Find where the given text appears and provide that cell's center as (x, y) coordinate. 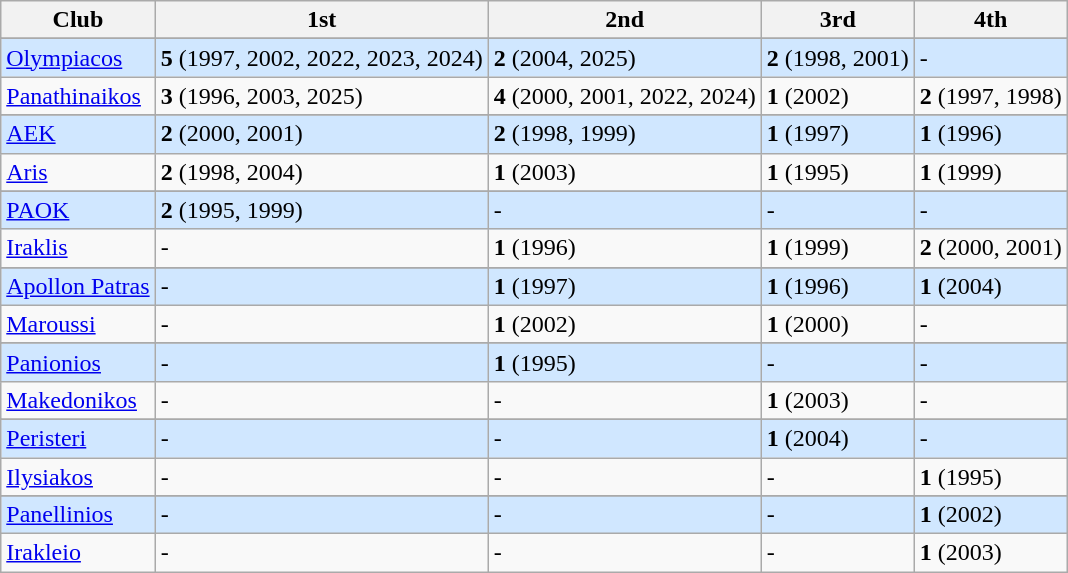
Irakleio (78, 553)
Club (78, 20)
4th (990, 20)
AEK (78, 134)
Panellinios (78, 515)
Aris (78, 172)
2 (1997, 1998) (990, 96)
2nd (624, 20)
Makedonikos (78, 400)
4 (2000, 2001, 2022, 2024) (624, 96)
3rd (838, 20)
1st (322, 20)
2 (1995, 1999) (322, 210)
2 (1998, 1999) (624, 134)
PAOK (78, 210)
Panionios (78, 362)
Panathinaikos (78, 96)
3 (1996, 2003, 2025) (322, 96)
Peristeri (78, 438)
Iraklis (78, 248)
Ilysiakos (78, 477)
Apollon Patras (78, 286)
Olympiacos (78, 58)
2 (1998, 2004) (322, 172)
1 (2000) (838, 324)
2 (2004, 2025) (624, 58)
Maroussi (78, 324)
2 (1998, 2001) (838, 58)
5 (1997, 2002, 2022, 2023, 2024) (322, 58)
